For the text-containing cell, return its midpoint in (X, Y) coordinate format. 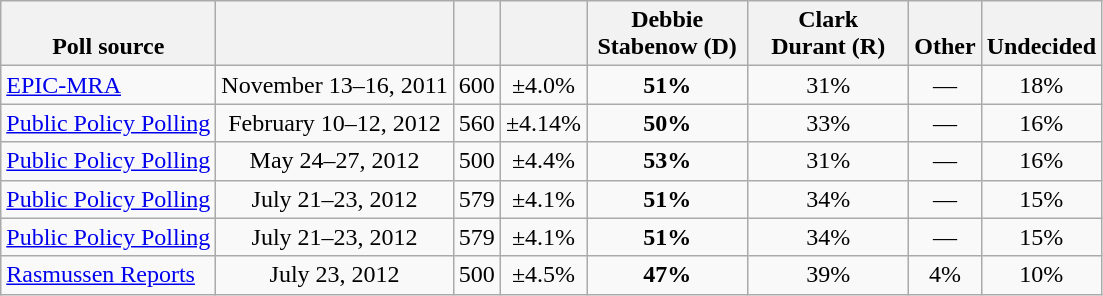
July 23, 2012 (334, 275)
50% (668, 123)
600 (476, 85)
±4.4% (543, 161)
Rasmussen Reports (108, 275)
47% (668, 275)
±4.5% (543, 275)
±4.0% (543, 85)
DebbieStabenow (D) (668, 34)
±4.14% (543, 123)
February 10–12, 2012 (334, 123)
Undecided (1041, 34)
33% (828, 123)
Other (945, 34)
10% (1041, 275)
ClarkDurant (R) (828, 34)
560 (476, 123)
Poll source (108, 34)
EPIC-MRA (108, 85)
4% (945, 275)
53% (668, 161)
November 13–16, 2011 (334, 85)
39% (828, 275)
18% (1041, 85)
May 24–27, 2012 (334, 161)
